Identify which cell holds the provided text, then report its (x, y) central coordinate. 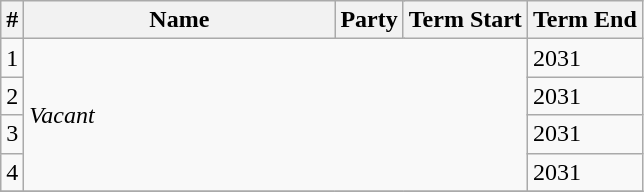
Term Start (465, 20)
Vacant (276, 115)
Name (180, 20)
1 (12, 58)
3 (12, 134)
Term End (584, 20)
4 (12, 172)
2 (12, 96)
# (12, 20)
Party (369, 20)
